Detect which cell encompasses the target text, then output its [X, Y] center coordinate. 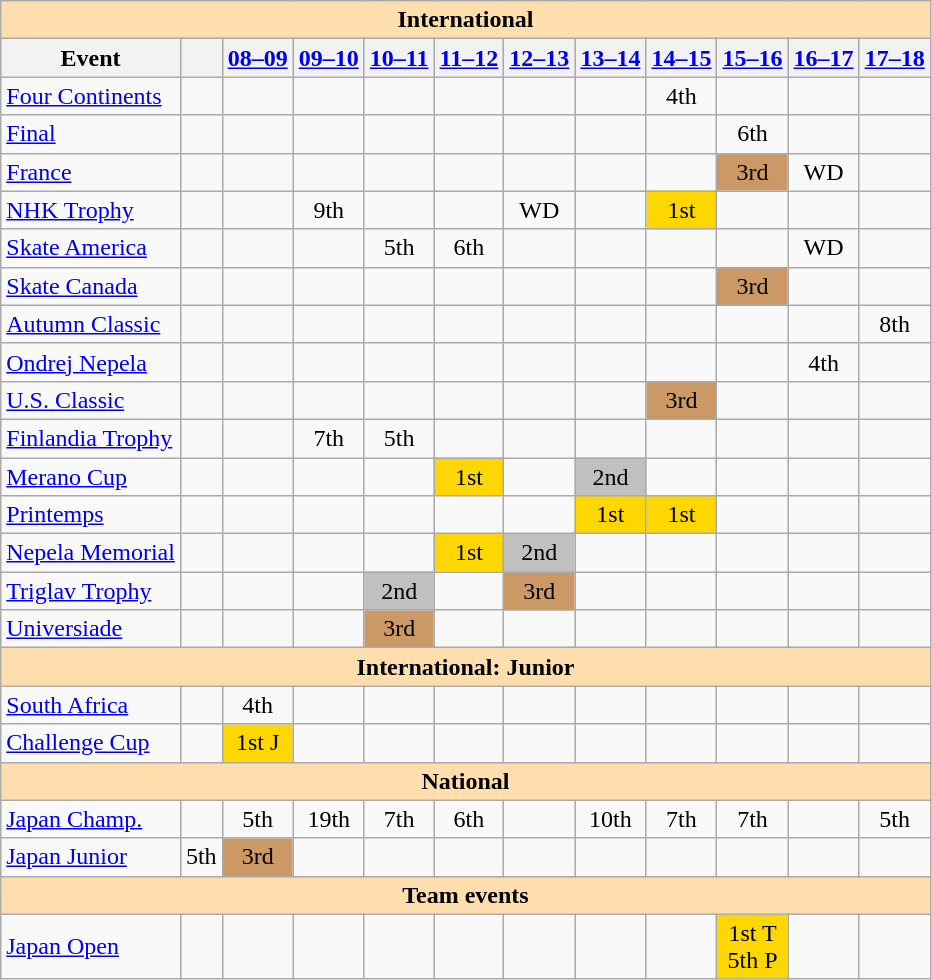
10–11 [399, 58]
11–12 [469, 58]
Finlandia Trophy [91, 438]
Merano Cup [91, 477]
Team events [466, 895]
South Africa [91, 705]
Final [91, 134]
International [466, 20]
14–15 [682, 58]
Challenge Cup [91, 743]
Event [91, 58]
1st J [258, 743]
Japan Champ. [91, 819]
Universiade [91, 629]
Printemps [91, 515]
8th [894, 324]
Skate Canada [91, 286]
U.S. Classic [91, 400]
Triglav Trophy [91, 591]
9th [328, 210]
National [466, 781]
16–17 [824, 58]
17–18 [894, 58]
08–09 [258, 58]
NHK Trophy [91, 210]
Four Continents [91, 96]
Skate America [91, 248]
International: Junior [466, 667]
Nepela Memorial [91, 553]
France [91, 172]
09–10 [328, 58]
15–16 [752, 58]
10th [610, 819]
1st T 5th P [752, 946]
Japan Open [91, 946]
Ondrej Nepela [91, 362]
Autumn Classic [91, 324]
13–14 [610, 58]
Japan Junior [91, 857]
12–13 [540, 58]
19th [328, 819]
